Determine the [X, Y] coordinate at the center of the cell enclosing the given text.  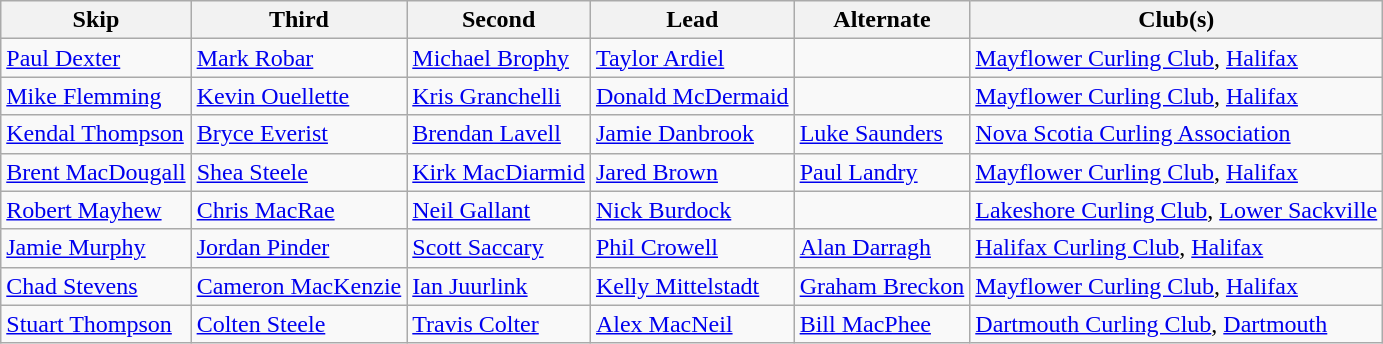
Phil Crowell [692, 248]
Jamie Danbrook [692, 134]
Brendan Lavell [499, 134]
Mike Flemming [96, 96]
Donald McDermaid [692, 96]
Halifax Curling Club, Halifax [1176, 248]
Lakeshore Curling Club, Lower Sackville [1176, 210]
Nick Burdock [692, 210]
Robert Mayhew [96, 210]
Brent MacDougall [96, 172]
Luke Saunders [882, 134]
Michael Brophy [499, 58]
Kirk MacDiarmid [499, 172]
Alan Darragh [882, 248]
Bryce Everist [299, 134]
Scott Saccary [499, 248]
Chad Stevens [96, 286]
Skip [96, 20]
Alternate [882, 20]
Colten Steele [299, 324]
Jamie Murphy [96, 248]
Nova Scotia Curling Association [1176, 134]
Cameron MacKenzie [299, 286]
Third [299, 20]
Dartmouth Curling Club, Dartmouth [1176, 324]
Travis Colter [499, 324]
Mark Robar [299, 58]
Jordan Pinder [299, 248]
Taylor Ardiel [692, 58]
Shea Steele [299, 172]
Club(s) [1176, 20]
Neil Gallant [499, 210]
Lead [692, 20]
Kevin Ouellette [299, 96]
Stuart Thompson [96, 324]
Kris Granchelli [499, 96]
Paul Dexter [96, 58]
Second [499, 20]
Graham Breckon [882, 286]
Kelly Mittelstadt [692, 286]
Jared Brown [692, 172]
Alex MacNeil [692, 324]
Bill MacPhee [882, 324]
Paul Landry [882, 172]
Kendal Thompson [96, 134]
Ian Juurlink [499, 286]
Chris MacRae [299, 210]
